For the text-containing cell, return its midpoint in [x, y] coordinate format. 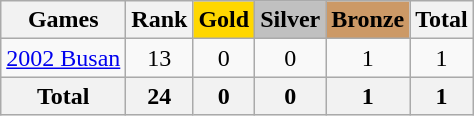
24 [160, 96]
Rank [160, 20]
2002 Busan [64, 58]
13 [160, 58]
Games [64, 20]
Gold [224, 20]
Silver [290, 20]
Bronze [368, 20]
